Identify which cell holds the provided text, then report its (X, Y) central coordinate. 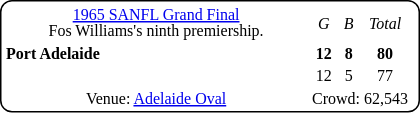
Port Adelaide (156, 54)
Total (386, 22)
77 (386, 76)
8 (349, 54)
1965 SANFL Grand FinalFos Williams's ninth premiership. (156, 22)
80 (386, 54)
G (324, 22)
Crowd: 62,543 (360, 98)
B (349, 22)
Venue: Adelaide Oval (156, 98)
5 (349, 76)
